Search for the cell housing the specified text and yield its [x, y] center coordinate. 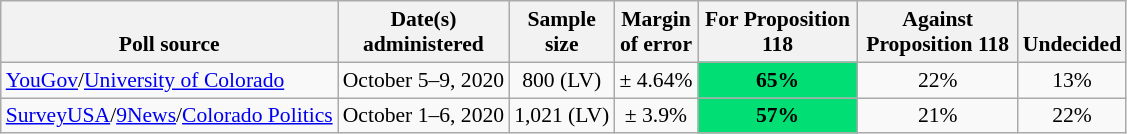
For Proposition 118 [778, 32]
Marginof error [656, 32]
October 5–9, 2020 [424, 80]
57% [778, 116]
October 1–6, 2020 [424, 116]
Samplesize [562, 32]
± 3.9% [656, 116]
Undecided [1072, 32]
1,021 (LV) [562, 116]
SurveyUSA/9News/Colorado Politics [170, 116]
21% [938, 116]
800 (LV) [562, 80]
13% [1072, 80]
Date(s)administered [424, 32]
65% [778, 80]
Against Proposition 118 [938, 32]
Poll source [170, 32]
YouGov/University of Colorado [170, 80]
± 4.64% [656, 80]
